Return the (X, Y) coordinate for the center point of the cell that contains the specified text.  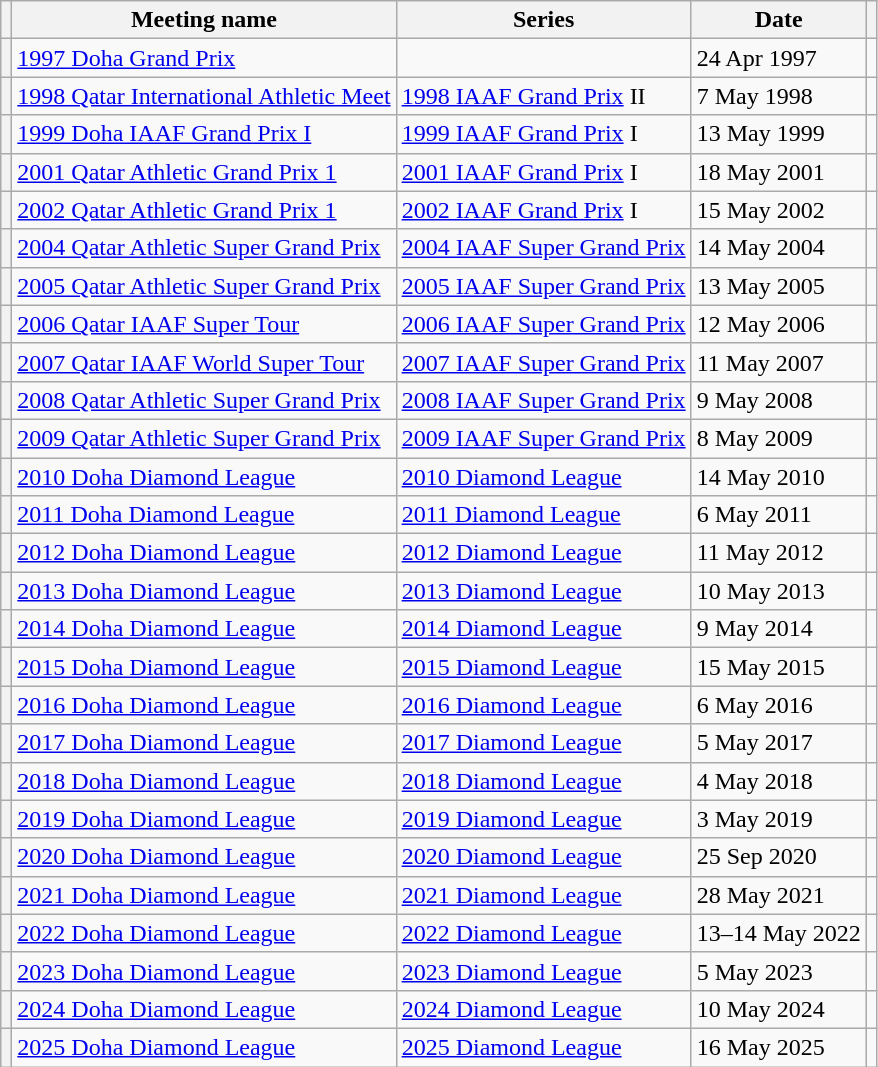
9 May 2014 (778, 629)
Date (778, 20)
1998 Qatar International Athletic Meet (204, 96)
8 May 2009 (778, 438)
2019 Diamond League (544, 819)
5 May 2017 (778, 743)
24 Apr 1997 (778, 58)
2006 Qatar IAAF Super Tour (204, 324)
16 May 2025 (778, 1047)
2020 Diamond League (544, 857)
2015 Diamond League (544, 667)
2016 Diamond League (544, 705)
2015 Doha Diamond League (204, 667)
2025 Doha Diamond League (204, 1047)
14 May 2010 (778, 477)
2017 Diamond League (544, 743)
13–14 May 2022 (778, 933)
2022 Doha Diamond League (204, 933)
14 May 2004 (778, 248)
1997 Doha Grand Prix (204, 58)
2013 Diamond League (544, 591)
13 May 1999 (778, 134)
2004 IAAF Super Grand Prix (544, 248)
2024 Diamond League (544, 1009)
2001 IAAF Grand Prix I (544, 172)
2001 Qatar Athletic Grand Prix 1 (204, 172)
2002 Qatar Athletic Grand Prix 1 (204, 210)
2022 Diamond League (544, 933)
Series (544, 20)
4 May 2018 (778, 781)
2012 Diamond League (544, 553)
10 May 2024 (778, 1009)
25 Sep 2020 (778, 857)
15 May 2002 (778, 210)
2010 Doha Diamond League (204, 477)
2011 Doha Diamond League (204, 515)
12 May 2006 (778, 324)
6 May 2011 (778, 515)
18 May 2001 (778, 172)
2005 IAAF Super Grand Prix (544, 286)
2002 IAAF Grand Prix I (544, 210)
1998 IAAF Grand Prix II (544, 96)
2011 Diamond League (544, 515)
2014 Doha Diamond League (204, 629)
7 May 1998 (778, 96)
2020 Doha Diamond League (204, 857)
2008 IAAF Super Grand Prix (544, 400)
28 May 2021 (778, 895)
2024 Doha Diamond League (204, 1009)
11 May 2012 (778, 553)
1999 Doha IAAF Grand Prix I (204, 134)
2017 Doha Diamond League (204, 743)
2016 Doha Diamond League (204, 705)
2004 Qatar Athletic Super Grand Prix (204, 248)
2018 Diamond League (544, 781)
9 May 2008 (778, 400)
2018 Doha Diamond League (204, 781)
2014 Diamond League (544, 629)
2009 Qatar Athletic Super Grand Prix (204, 438)
2007 Qatar IAAF World Super Tour (204, 362)
10 May 2013 (778, 591)
2021 Doha Diamond League (204, 895)
2025 Diamond League (544, 1047)
5 May 2023 (778, 971)
2023 Doha Diamond League (204, 971)
1999 IAAF Grand Prix I (544, 134)
2010 Diamond League (544, 477)
2007 IAAF Super Grand Prix (544, 362)
11 May 2007 (778, 362)
2012 Doha Diamond League (204, 553)
2005 Qatar Athletic Super Grand Prix (204, 286)
2023 Diamond League (544, 971)
6 May 2016 (778, 705)
2009 IAAF Super Grand Prix (544, 438)
Meeting name (204, 20)
3 May 2019 (778, 819)
13 May 2005 (778, 286)
2006 IAAF Super Grand Prix (544, 324)
2008 Qatar Athletic Super Grand Prix (204, 400)
15 May 2015 (778, 667)
2019 Doha Diamond League (204, 819)
2013 Doha Diamond League (204, 591)
2021 Diamond League (544, 895)
